For the text-containing cell, return its midpoint in [X, Y] coordinate format. 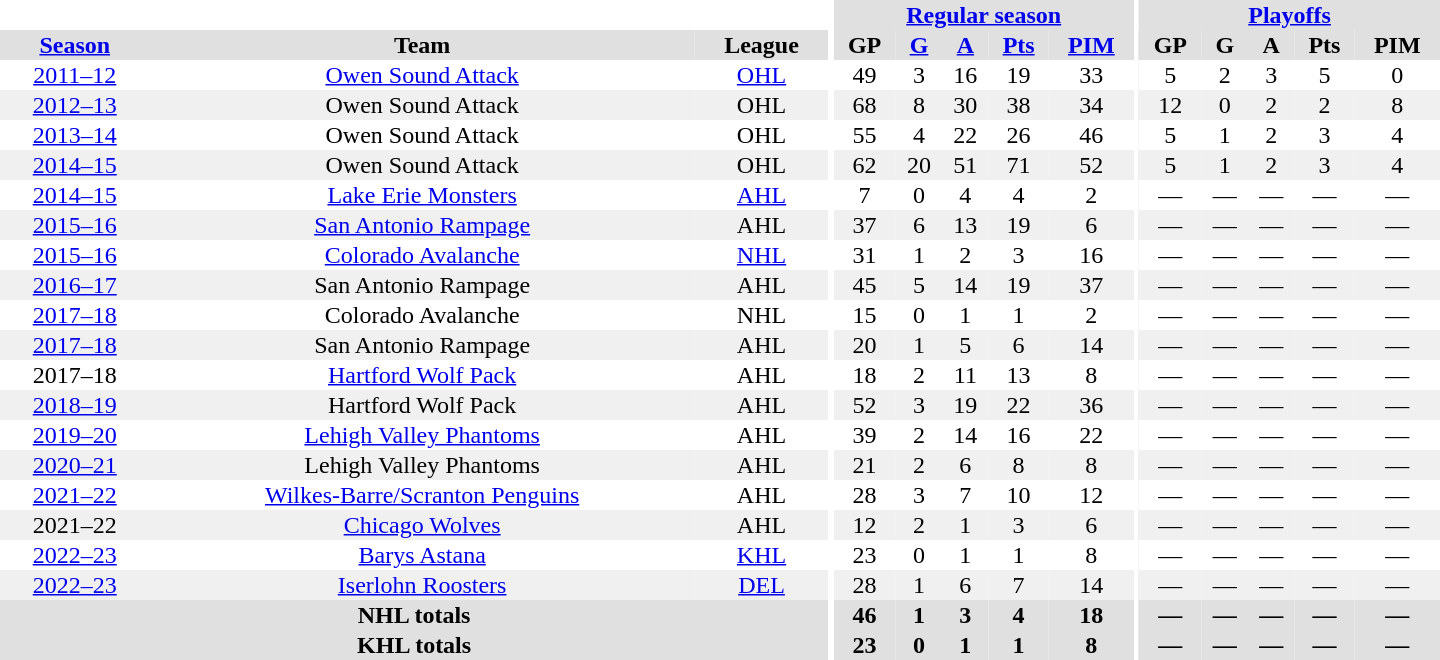
Chicago Wolves [422, 525]
11 [965, 375]
Lake Erie Monsters [422, 195]
71 [1019, 165]
30 [965, 105]
49 [864, 75]
Barys Astana [422, 555]
33 [1092, 75]
36 [1092, 405]
KHL [762, 555]
21 [864, 465]
2012–13 [75, 105]
38 [1019, 105]
Team [422, 45]
2013–14 [75, 135]
KHL totals [414, 645]
NHL totals [414, 615]
62 [864, 165]
Iserlohn Roosters [422, 585]
League [762, 45]
15 [864, 315]
2020–21 [75, 465]
DEL [762, 585]
34 [1092, 105]
Regular season [984, 15]
68 [864, 105]
31 [864, 255]
Playoffs [1290, 15]
26 [1019, 135]
2019–20 [75, 435]
39 [864, 435]
51 [965, 165]
2016–17 [75, 285]
Season [75, 45]
10 [1019, 495]
45 [864, 285]
2018–19 [75, 405]
2011–12 [75, 75]
55 [864, 135]
Wilkes-Barre/Scranton Penguins [422, 495]
